Determine the (X, Y) coordinate at the center of the cell enclosing the given text.  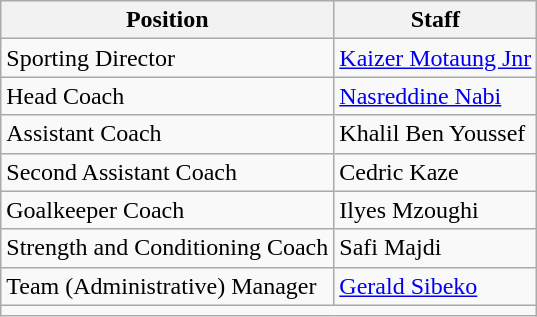
Strength and Conditioning Coach (168, 248)
Sporting Director (168, 58)
Assistant Coach (168, 134)
Position (168, 20)
Head Coach (168, 96)
Goalkeeper Coach (168, 210)
Staff (436, 20)
Gerald Sibeko (436, 286)
Khalil Ben Youssef (436, 134)
Ilyes Mzoughi (436, 210)
Kaizer Motaung Jnr (436, 58)
Nasreddine Nabi (436, 96)
Team (Administrative) Manager (168, 286)
Cedric Kaze (436, 172)
Second Assistant Coach (168, 172)
Safi Majdi (436, 248)
